Extract the (X, Y) coordinate from the center of the cell holding the provided text.  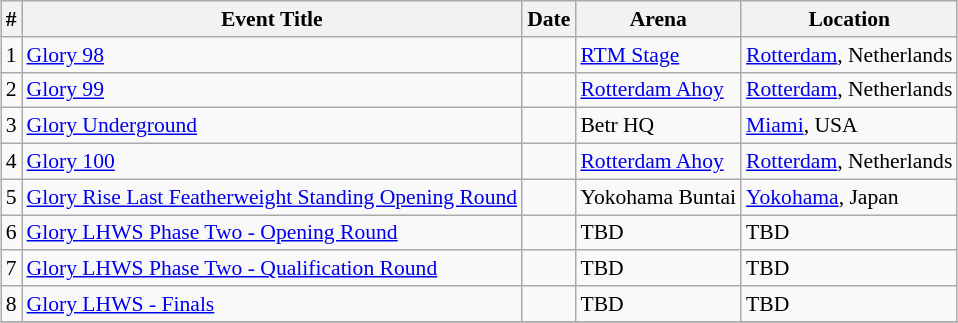
1 (12, 55)
Glory Rise Last Featherweight Standing Opening Round (272, 197)
Event Title (272, 19)
4 (12, 162)
Glory 98 (272, 55)
6 (12, 233)
# (12, 19)
Yokohama Buntai (658, 197)
Miami, USA (849, 126)
Arena (658, 19)
8 (12, 304)
2 (12, 90)
Glory 99 (272, 90)
Location (849, 19)
3 (12, 126)
7 (12, 269)
Glory Underground (272, 126)
Glory 100 (272, 162)
Glory LHWS Phase Two - Qualification Round (272, 269)
RTM Stage (658, 55)
Glory LHWS Phase Two - Opening Round (272, 233)
Glory LHWS - Finals (272, 304)
5 (12, 197)
Betr HQ (658, 126)
Yokohama, Japan (849, 197)
Date (548, 19)
